Detect which cell encompasses the target text, then output its (x, y) center coordinate. 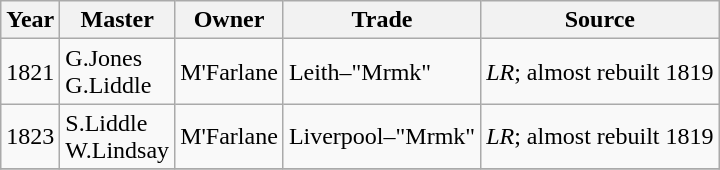
Trade (382, 20)
Liverpool–"Mrmk" (382, 136)
Owner (230, 20)
S.LiddleW.Lindsay (118, 136)
Leith–"Mrmk" (382, 72)
Master (118, 20)
Source (600, 20)
1821 (30, 72)
Year (30, 20)
1823 (30, 136)
G.JonesG.Liddle (118, 72)
